Return [x, y] of the center of cell containing provided text 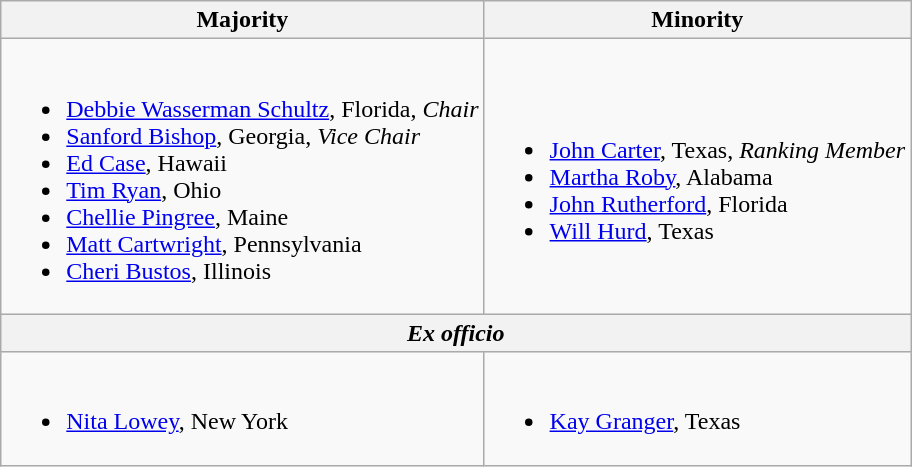
Nita Lowey, New York [242, 408]
Minority [698, 20]
Kay Granger, Texas [698, 408]
Majority [242, 20]
Ex officio [456, 333]
John Carter, Texas, Ranking MemberMartha Roby, AlabamaJohn Rutherford, FloridaWill Hurd, Texas [698, 176]
